Output the [X, Y] coordinate of the center of the cell containing the given text.  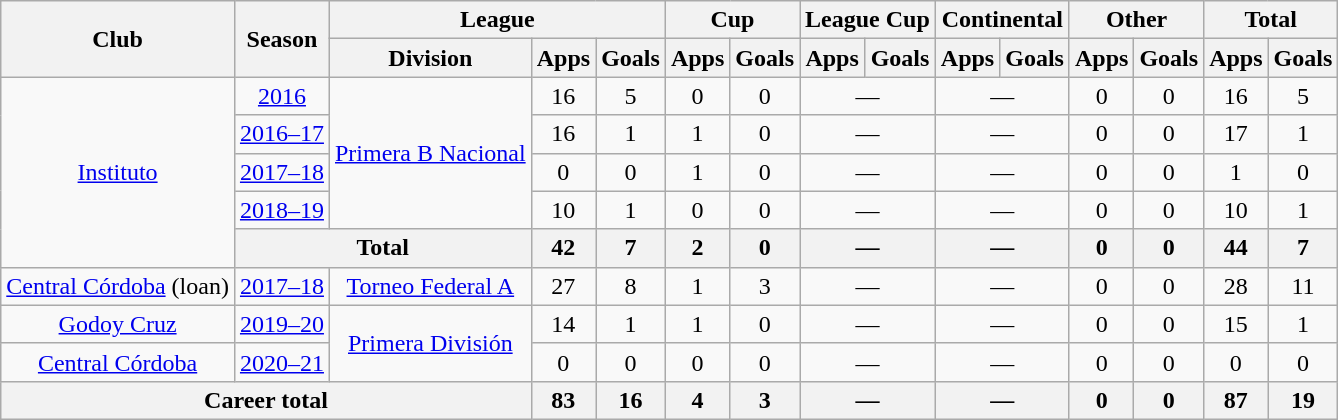
28 [1236, 286]
83 [563, 400]
2016–17 [282, 134]
2016 [282, 96]
Season [282, 39]
Other [1136, 20]
Torneo Federal A [430, 286]
2020–21 [282, 362]
17 [1236, 134]
44 [1236, 248]
27 [563, 286]
League [497, 20]
League Cup [868, 20]
11 [1303, 286]
Central Córdoba (loan) [118, 286]
15 [1236, 324]
Primera B Nacional [430, 153]
4 [697, 400]
19 [1303, 400]
8 [631, 286]
14 [563, 324]
2019–20 [282, 324]
Instituto [118, 172]
Career total [266, 400]
Godoy Cruz [118, 324]
Club [118, 39]
Division [430, 58]
42 [563, 248]
Cup [732, 20]
2018–19 [282, 210]
2 [697, 248]
Central Córdoba [118, 362]
87 [1236, 400]
Continental [1002, 20]
Primera División [430, 343]
